Find where the given text appears and provide that cell's center as (X, Y) coordinate. 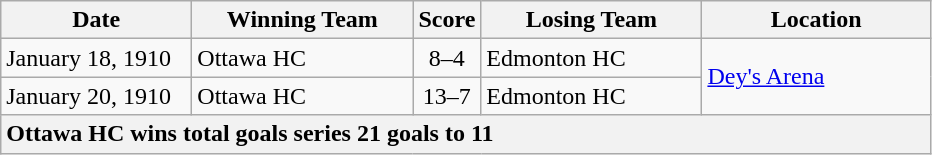
Location (816, 20)
Winning Team (302, 20)
Score (447, 20)
8–4 (447, 58)
Losing Team (592, 20)
Date (96, 20)
January 18, 1910 (96, 58)
January 20, 1910 (96, 96)
13–7 (447, 96)
Dey's Arena (816, 77)
Ottawa HC wins total goals series 21 goals to 11 (466, 134)
